Detect which cell encompasses the target text, then output its [x, y] center coordinate. 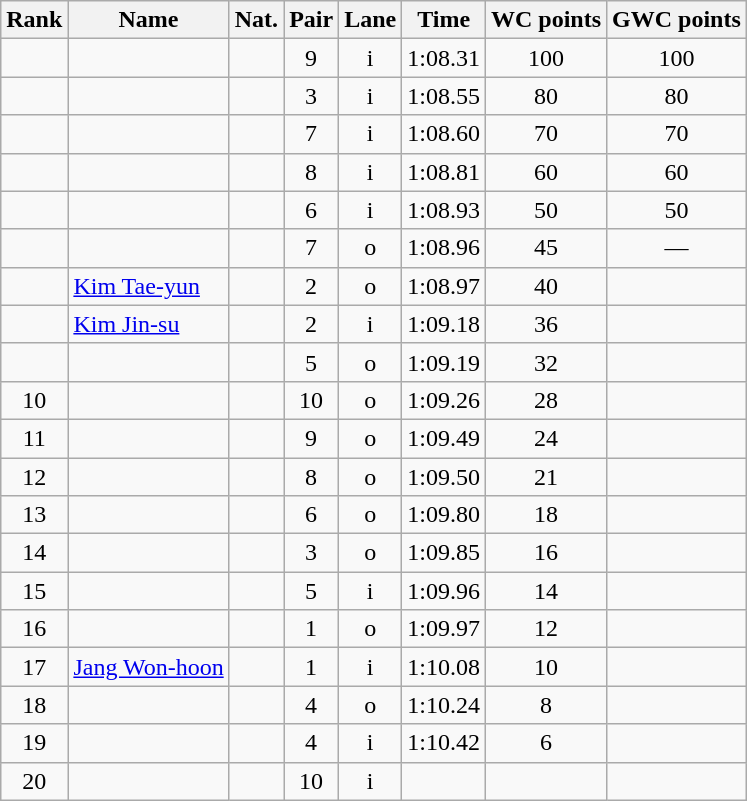
13 [34, 515]
45 [546, 248]
1:09.18 [444, 324]
19 [34, 743]
11 [34, 438]
28 [546, 400]
Jang Won-hoon [148, 667]
40 [546, 286]
1:09.50 [444, 477]
Kim Jin-su [148, 324]
20 [34, 781]
1:09.80 [444, 515]
Name [148, 20]
32 [546, 362]
1:08.93 [444, 210]
1:09.49 [444, 438]
1:09.85 [444, 553]
1:08.31 [444, 58]
15 [34, 591]
1:08.55 [444, 96]
— [677, 248]
1:09.26 [444, 400]
WC points [546, 20]
21 [546, 477]
1:08.97 [444, 286]
Nat. [256, 20]
Lane [370, 20]
1:08.60 [444, 134]
Rank [34, 20]
1:09.19 [444, 362]
1:10.42 [444, 743]
1:08.96 [444, 248]
1:10.08 [444, 667]
1:09.97 [444, 629]
17 [34, 667]
36 [546, 324]
1:09.96 [444, 591]
GWC points [677, 20]
Pair [312, 20]
1:08.81 [444, 172]
1:10.24 [444, 705]
Kim Tae-yun [148, 286]
Time [444, 20]
24 [546, 438]
